Output the (X, Y) coordinate of the center of the cell containing the given text.  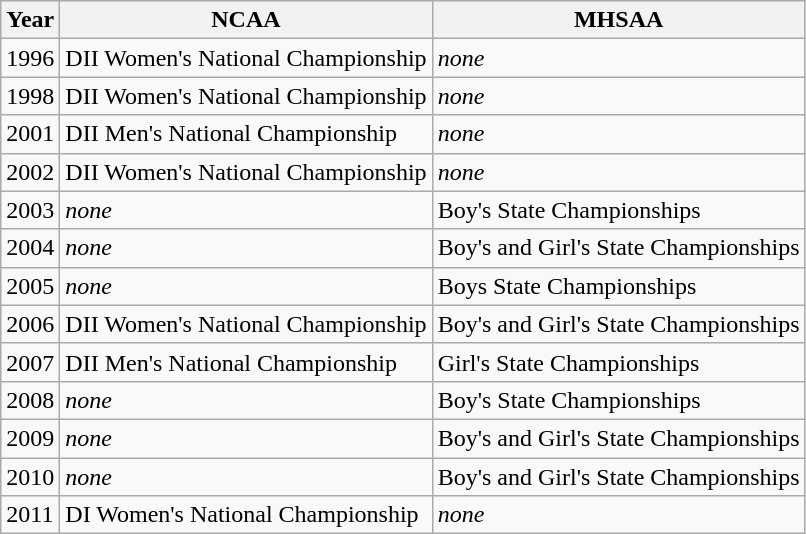
1996 (30, 58)
2008 (30, 400)
2005 (30, 286)
2010 (30, 477)
2011 (30, 515)
Girl's State Championships (618, 362)
2003 (30, 210)
2001 (30, 134)
MHSAA (618, 20)
2009 (30, 438)
DI Women's National Championship (246, 515)
1998 (30, 96)
2006 (30, 324)
NCAA (246, 20)
Year (30, 20)
2004 (30, 248)
Boys State Championships (618, 286)
2007 (30, 362)
2002 (30, 172)
